Extract the (X, Y) coordinate from the center of the cell holding the provided text.  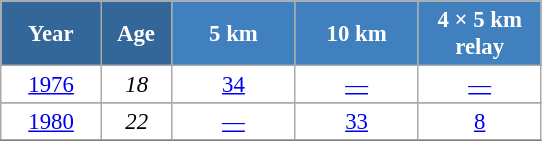
22 (136, 122)
1976 (52, 85)
Year (52, 34)
10 km (356, 34)
4 × 5 km relay (480, 34)
5 km (234, 34)
8 (480, 122)
18 (136, 85)
1980 (52, 122)
Age (136, 34)
33 (356, 122)
34 (234, 85)
